Find where the given text appears and provide that cell's center as [x, y] coordinate. 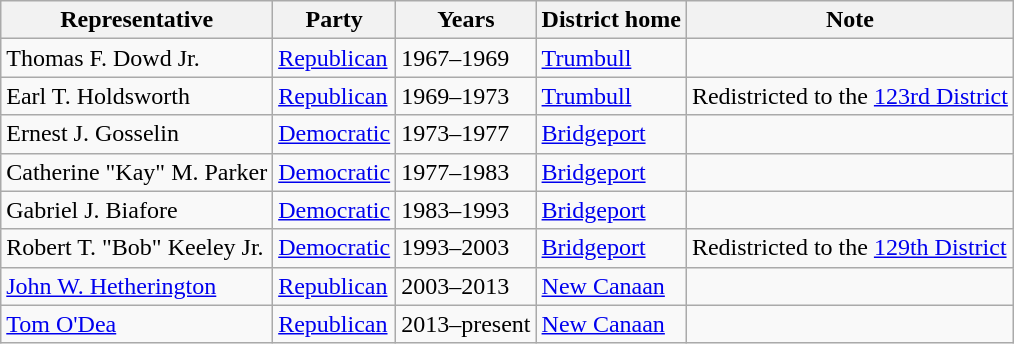
Gabriel J. Biafore [137, 210]
Redistricted to the 123rd District [850, 96]
Thomas F. Dowd Jr. [137, 58]
Catherine "Kay" M. Parker [137, 172]
Earl T. Holdsworth [137, 96]
1983–1993 [466, 210]
Ernest J. Gosselin [137, 134]
2013–present [466, 324]
Note [850, 20]
2003–2013 [466, 286]
1977–1983 [466, 172]
Years [466, 20]
John W. Hetherington [137, 286]
1993–2003 [466, 248]
1973–1977 [466, 134]
District home [611, 20]
1969–1973 [466, 96]
Representative [137, 20]
Robert T. "Bob" Keeley Jr. [137, 248]
Tom O'Dea [137, 324]
1967–1969 [466, 58]
Redistricted to the 129th District [850, 248]
Party [334, 20]
